Extract the [x, y] coordinate from the center of the cell holding the provided text.  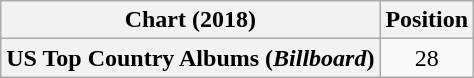
Chart (2018) [190, 20]
Position [427, 20]
US Top Country Albums (Billboard) [190, 58]
28 [427, 58]
